Locate the cell with the specified text and output its [x, y] center coordinate. 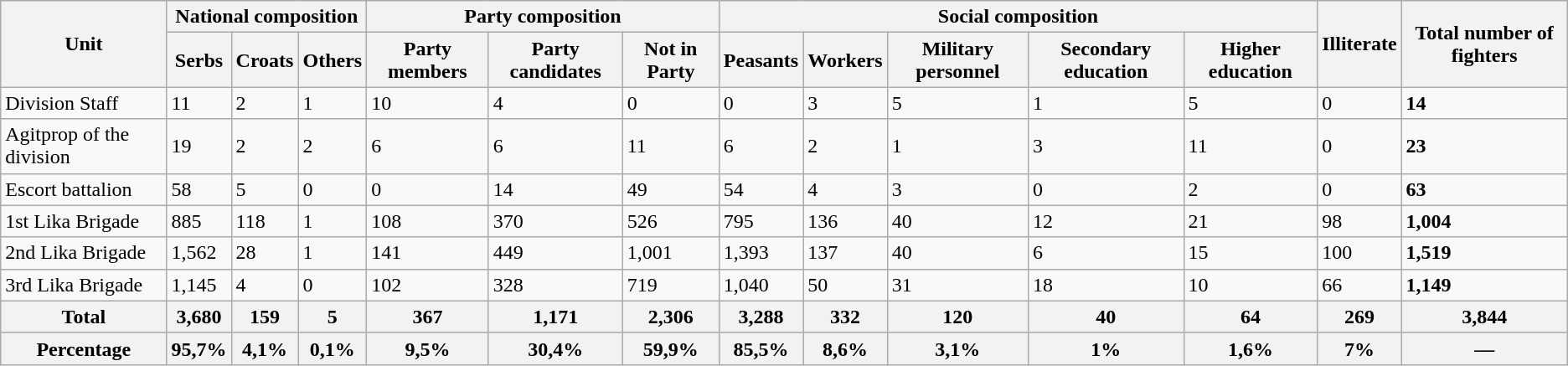
2nd Lika Brigade [84, 253]
1,001 [670, 253]
95,7% [199, 348]
449 [555, 253]
— [1484, 348]
269 [1359, 317]
Party members [427, 60]
719 [670, 285]
Party candidates [555, 60]
367 [427, 317]
Total number of fighters [1484, 44]
795 [761, 221]
370 [555, 221]
Unit [84, 44]
3,680 [199, 317]
3rd Lika Brigade [84, 285]
19 [199, 146]
28 [265, 253]
Social composition [1018, 17]
328 [555, 285]
1,149 [1484, 285]
50 [845, 285]
Not in Party [670, 60]
15 [1251, 253]
12 [1106, 221]
7% [1359, 348]
Party composition [543, 17]
136 [845, 221]
59,9% [670, 348]
66 [1359, 285]
54 [761, 189]
Military personnel [957, 60]
30,4% [555, 348]
3,844 [1484, 317]
National composition [266, 17]
31 [957, 285]
Workers [845, 60]
3,288 [761, 317]
102 [427, 285]
1% [1106, 348]
58 [199, 189]
526 [670, 221]
332 [845, 317]
108 [427, 221]
Others [333, 60]
159 [265, 317]
Croats [265, 60]
Agitprop of the division [84, 146]
Serbs [199, 60]
18 [1106, 285]
1,393 [761, 253]
Escort battalion [84, 189]
Division Staff [84, 103]
Secondary education [1106, 60]
118 [265, 221]
1,562 [199, 253]
100 [1359, 253]
98 [1359, 221]
1st Lika Brigade [84, 221]
Illiterate [1359, 44]
3,1% [957, 348]
Total [84, 317]
1,6% [1251, 348]
1,004 [1484, 221]
0,1% [333, 348]
85,5% [761, 348]
120 [957, 317]
9,5% [427, 348]
1,519 [1484, 253]
137 [845, 253]
Percentage [84, 348]
Peasants [761, 60]
21 [1251, 221]
141 [427, 253]
23 [1484, 146]
Higher education [1251, 60]
64 [1251, 317]
4,1% [265, 348]
49 [670, 189]
1,145 [199, 285]
1,171 [555, 317]
63 [1484, 189]
1,040 [761, 285]
8,6% [845, 348]
2,306 [670, 317]
885 [199, 221]
